Find where the given text appears and provide that cell's center as (x, y) coordinate. 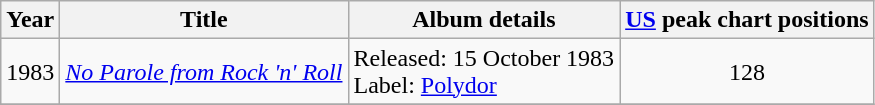
Released: 15 October 1983Label: Polydor (484, 72)
No Parole from Rock 'n' Roll (204, 72)
Album details (484, 20)
Year (30, 20)
128 (747, 72)
1983 (30, 72)
US peak chart positions (747, 20)
Title (204, 20)
